Output the (X, Y) coordinate of the center of the cell containing the given text.  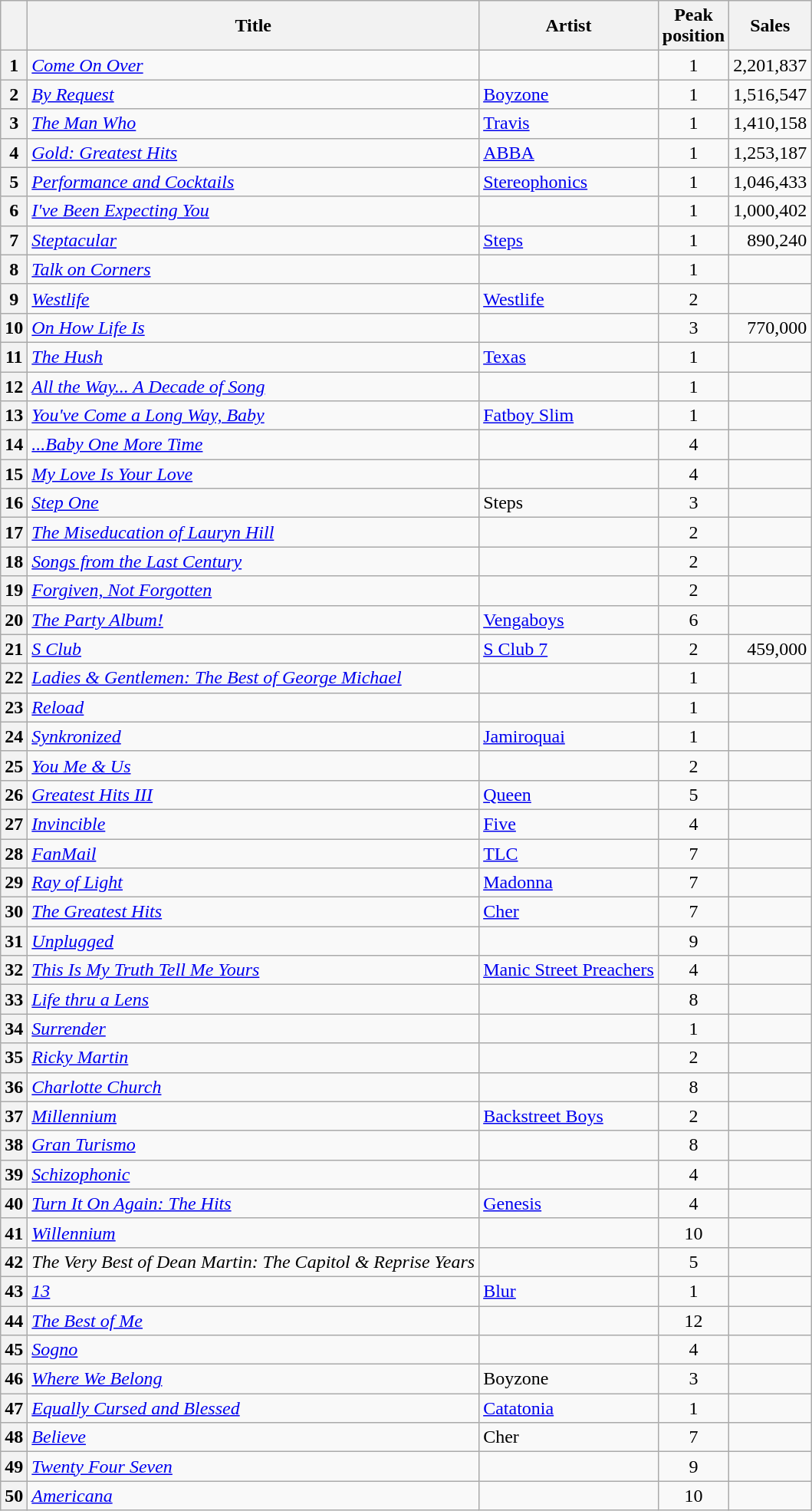
30 (14, 912)
You Me & Us (253, 765)
25 (14, 765)
Equally Cursed and Blessed (253, 1408)
Gold: Greatest Hits (253, 153)
46 (14, 1379)
24 (14, 736)
My Love Is Your Love (253, 474)
27 (14, 824)
1,000,402 (770, 211)
This Is My Truth Tell Me Yours (253, 970)
Genesis (569, 1203)
Backstreet Boys (569, 1116)
36 (14, 1087)
14 (14, 445)
Willennium (253, 1233)
Gran Turismo (253, 1145)
19 (14, 591)
Jamiroquai (569, 736)
45 (14, 1350)
28 (14, 854)
1,410,158 (770, 123)
Unplugged (253, 941)
All the Way... A Decade of Song (253, 386)
459,000 (770, 649)
1,253,187 (770, 153)
18 (14, 561)
22 (14, 678)
The Best of Me (253, 1320)
43 (14, 1291)
40 (14, 1203)
Synkronized (253, 736)
Charlotte Church (253, 1087)
Sales (770, 26)
Texas (569, 357)
35 (14, 1058)
I've Been Expecting You (253, 211)
1,516,547 (770, 94)
The Miseducation of Lauryn Hill (253, 532)
50 (14, 1496)
Where We Belong (253, 1379)
20 (14, 620)
37 (14, 1116)
Manic Street Preachers (569, 970)
S Club (253, 649)
Surrender (253, 1029)
Come On Over (253, 65)
39 (14, 1174)
21 (14, 649)
TLC (569, 854)
Steptacular (253, 240)
48 (14, 1437)
Forgiven, Not Forgotten (253, 591)
Turn It On Again: The Hits (253, 1203)
Schizophonic (253, 1174)
23 (14, 707)
Ray of Light (253, 883)
Americana (253, 1496)
15 (14, 474)
The Greatest Hits (253, 912)
2,201,837 (770, 65)
You've Come a Long Way, Baby (253, 416)
44 (14, 1320)
49 (14, 1467)
11 (14, 357)
32 (14, 970)
41 (14, 1233)
FanMail (253, 854)
Talk on Corners (253, 269)
Queen (569, 795)
...Baby One More Time (253, 445)
Performance and Cocktails (253, 182)
ABBA (569, 153)
42 (14, 1262)
1,046,433 (770, 182)
Artist (569, 26)
The Very Best of Dean Martin: The Capitol & Reprise Years (253, 1262)
38 (14, 1145)
Sogno (253, 1350)
On How Life Is (253, 328)
Stereophonics (569, 182)
Twenty Four Seven (253, 1467)
Peakposition (693, 26)
33 (14, 999)
Reload (253, 707)
Ricky Martin (253, 1058)
The Man Who (253, 123)
770,000 (770, 328)
47 (14, 1408)
Title (253, 26)
29 (14, 883)
Songs from the Last Century (253, 561)
890,240 (770, 240)
Vengaboys (569, 620)
Believe (253, 1437)
26 (14, 795)
Millennium (253, 1116)
Life thru a Lens (253, 999)
31 (14, 941)
Step One (253, 503)
16 (14, 503)
Invincible (253, 824)
Fatboy Slim (569, 416)
The Hush (253, 357)
S Club 7 (569, 649)
17 (14, 532)
Greatest Hits III (253, 795)
Ladies & Gentlemen: The Best of George Michael (253, 678)
Five (569, 824)
By Request (253, 94)
Madonna (569, 883)
The Party Album! (253, 620)
Catatonia (569, 1408)
Travis (569, 123)
Blur (569, 1291)
34 (14, 1029)
